Return (x, y) of the center of cell containing provided text 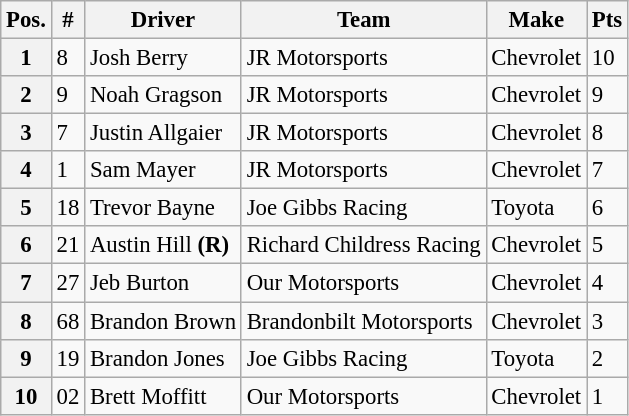
Justin Allgaier (164, 133)
02 (68, 396)
21 (68, 245)
Jeb Burton (164, 283)
Sam Mayer (164, 170)
Team (364, 20)
Driver (164, 20)
Brandon Jones (164, 358)
18 (68, 208)
27 (68, 283)
Brandonbilt Motorsports (364, 321)
Noah Gragson (164, 95)
68 (68, 321)
Josh Berry (164, 58)
Brandon Brown (164, 321)
Pos. (26, 20)
Brett Moffitt (164, 396)
# (68, 20)
Make (536, 20)
19 (68, 358)
Richard Childress Racing (364, 245)
Pts (606, 20)
Trevor Bayne (164, 208)
Austin Hill (R) (164, 245)
